From the cell containing the given text, extract its center point as [x, y] coordinate. 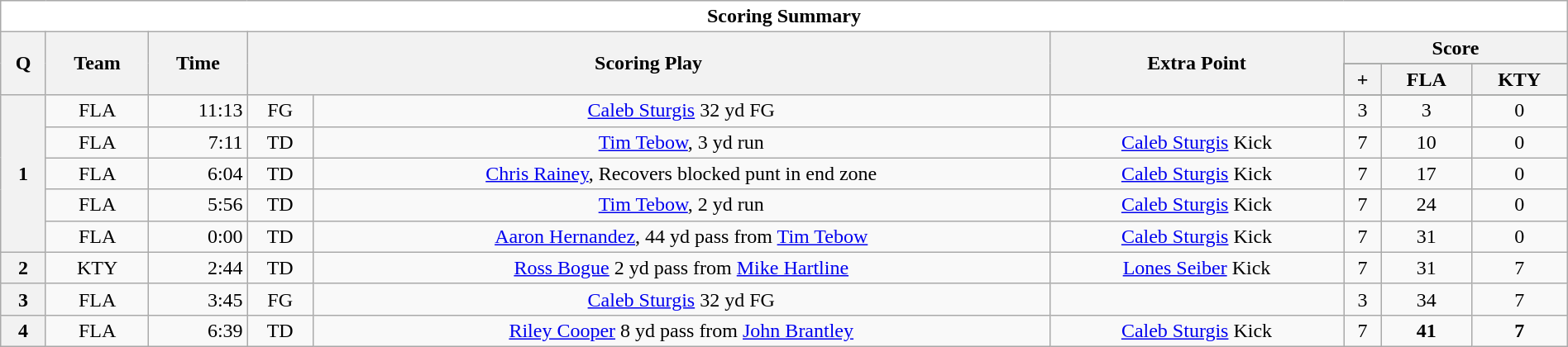
3:45 [198, 299]
Extra Point [1197, 64]
0:00 [198, 236]
Chris Rainey, Recovers blocked punt in end zone [681, 173]
34 [1426, 299]
Ross Bogue 2 yd pass from Mike Hartline [681, 268]
Aaron Hernandez, 44 yd pass from Tim Tebow [681, 236]
6:04 [198, 173]
11:13 [198, 111]
Time [198, 64]
+ [1363, 79]
Scoring Play [648, 64]
Tim Tebow, 3 yd run [681, 142]
4 [23, 330]
2 [23, 268]
Riley Cooper 8 yd pass from John Brantley [681, 330]
7:11 [198, 142]
41 [1426, 330]
Scoring Summary [784, 17]
10 [1426, 142]
24 [1426, 205]
Score [1456, 48]
6:39 [198, 330]
Tim Tebow, 2 yd run [681, 205]
Team [97, 64]
2:44 [198, 268]
1 [23, 173]
Lones Seiber Kick [1197, 268]
5:56 [198, 205]
17 [1426, 173]
Q [23, 64]
